Search for the cell housing the specified text and yield its (x, y) center coordinate. 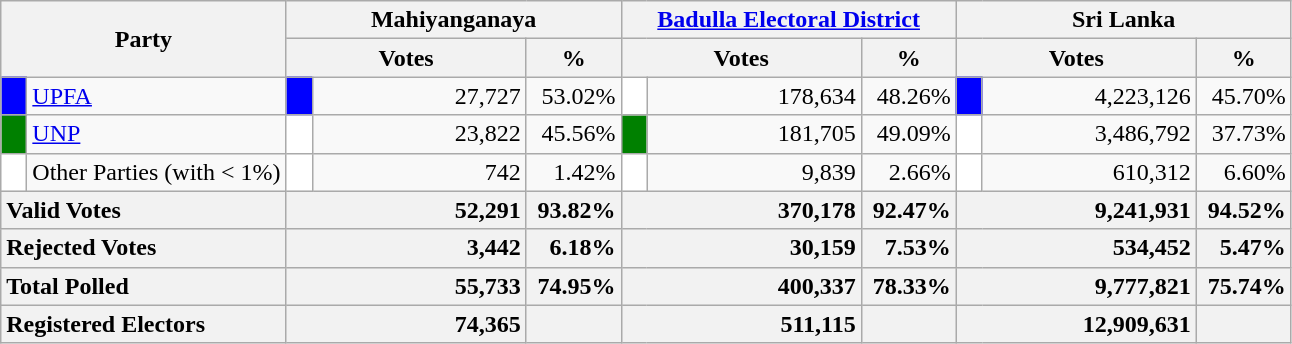
9,241,931 (1076, 210)
52,291 (406, 210)
94.52% (1244, 210)
92.47% (908, 210)
Badulla Electoral District (788, 20)
48.26% (908, 96)
610,312 (1089, 172)
9,839 (754, 172)
Mahiyanganaya (454, 20)
181,705 (754, 134)
UNP (156, 134)
53.02% (574, 96)
511,115 (741, 324)
12,909,631 (1076, 324)
78.33% (908, 286)
74,365 (406, 324)
45.70% (1244, 96)
Other Parties (with < 1%) (156, 172)
7.53% (908, 248)
534,452 (1076, 248)
23,822 (419, 134)
1.42% (574, 172)
Rejected Votes (144, 248)
4,223,126 (1089, 96)
30,159 (741, 248)
742 (419, 172)
6.18% (574, 248)
75.74% (1244, 286)
3,442 (406, 248)
49.09% (908, 134)
Party (144, 39)
37.73% (1244, 134)
Total Polled (144, 286)
Registered Electors (144, 324)
3,486,792 (1089, 134)
27,727 (419, 96)
2.66% (908, 172)
Valid Votes (144, 210)
45.56% (574, 134)
6.60% (1244, 172)
9,777,821 (1076, 286)
55,733 (406, 286)
5.47% (1244, 248)
74.95% (574, 286)
Sri Lanka (1124, 20)
400,337 (741, 286)
370,178 (741, 210)
178,634 (754, 96)
93.82% (574, 210)
UPFA (156, 96)
